Detect which cell encompasses the target text, then output its [x, y] center coordinate. 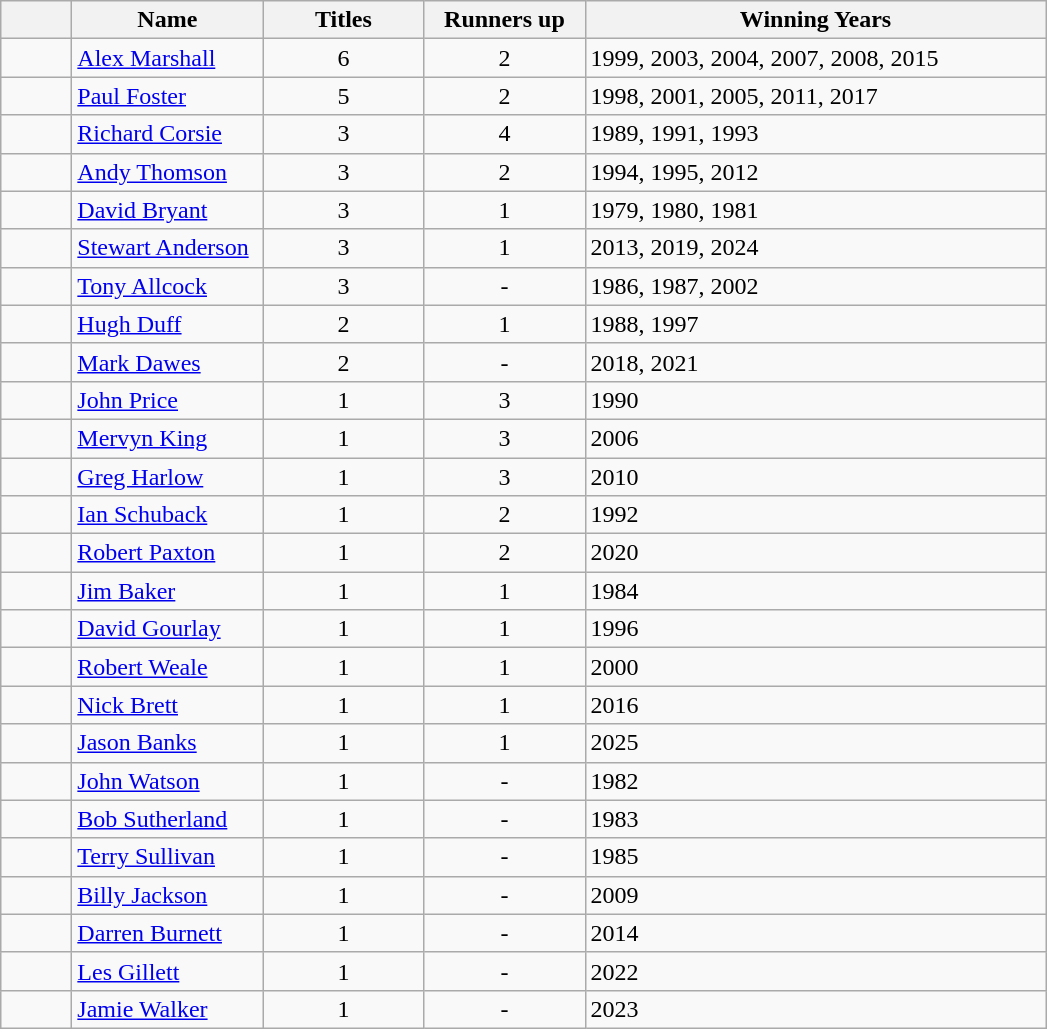
Bob Sutherland [168, 819]
1996 [816, 629]
1992 [816, 515]
Stewart Anderson [168, 248]
Robert Weale [168, 667]
Robert Paxton [168, 553]
1990 [816, 400]
Titles [344, 20]
Darren Burnett [168, 933]
2018, 2021 [816, 362]
Ian Schuback [168, 515]
2022 [816, 971]
Mark Dawes [168, 362]
David Bryant [168, 210]
Les Gillett [168, 971]
1986, 1987, 2002 [816, 286]
Richard Corsie [168, 134]
Hugh Duff [168, 324]
Mervyn King [168, 438]
Tony Allcock [168, 286]
2025 [816, 743]
6 [344, 58]
Alex Marshall [168, 58]
Terry Sullivan [168, 857]
Paul Foster [168, 96]
Billy Jackson [168, 895]
1985 [816, 857]
2023 [816, 1009]
1983 [816, 819]
2006 [816, 438]
1984 [816, 591]
1982 [816, 781]
Jason Banks [168, 743]
David Gourlay [168, 629]
Nick Brett [168, 705]
1999, 2003, 2004, 2007, 2008, 2015 [816, 58]
John Price [168, 400]
Runners up [504, 20]
Jamie Walker [168, 1009]
Greg Harlow [168, 477]
Andy Thomson [168, 172]
1989, 1991, 1993 [816, 134]
2016 [816, 705]
2013, 2019, 2024 [816, 248]
1979, 1980, 1981 [816, 210]
2020 [816, 553]
1998, 2001, 2005, 2011, 2017 [816, 96]
1994, 1995, 2012 [816, 172]
4 [504, 134]
Jim Baker [168, 591]
2009 [816, 895]
2010 [816, 477]
2014 [816, 933]
Winning Years [816, 20]
5 [344, 96]
John Watson [168, 781]
Name [168, 20]
1988, 1997 [816, 324]
2000 [816, 667]
